Capture the cell that displays the provided text and extract its (x, y) central coordinate. 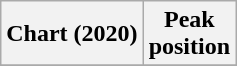
Chart (2020) (72, 34)
Peakposition (189, 34)
